Locate the cell with the specified text and output its (X, Y) center coordinate. 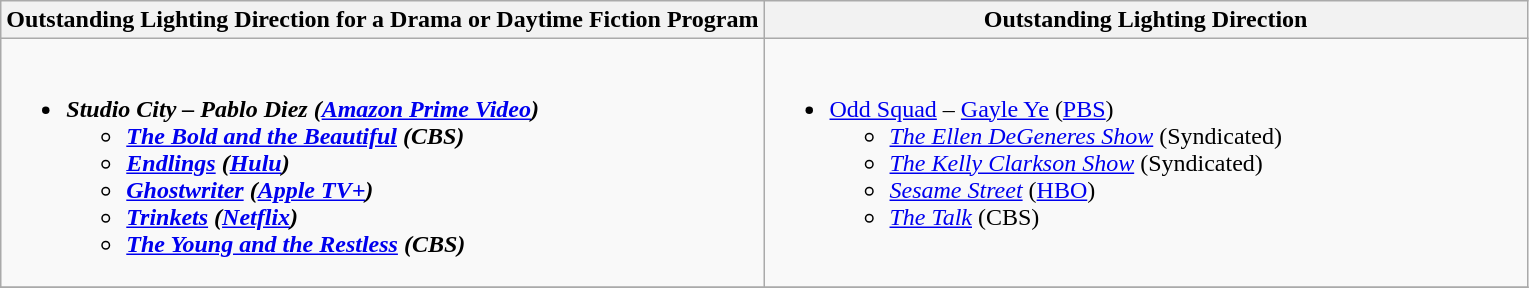
Outstanding Lighting Direction for a Drama or Daytime Fiction Program (382, 20)
Outstanding Lighting Direction (1146, 20)
Odd Squad – Gayle Ye (PBS)The Ellen DeGeneres Show (Syndicated)The Kelly Clarkson Show (Syndicated)Sesame Street (HBO)The Talk (CBS) (1146, 163)
